Find where the given text appears and provide that cell's center as [x, y] coordinate. 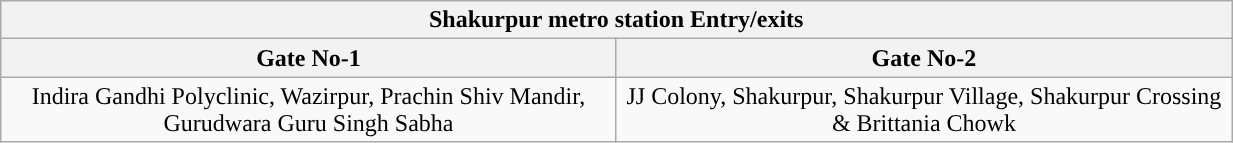
Gate No-2 [924, 58]
Indira Gandhi Polyclinic, Wazirpur, Prachin Shiv Mandir, Gurudwara Guru Singh Sabha [308, 110]
JJ Colony, Shakurpur, Shakurpur Village, Shakurpur Crossing & Brittania Chowk [924, 110]
Gate No-1 [308, 58]
Shakurpur metro station Entry/exits [616, 20]
